Identify which cell holds the provided text, then report its [X, Y] central coordinate. 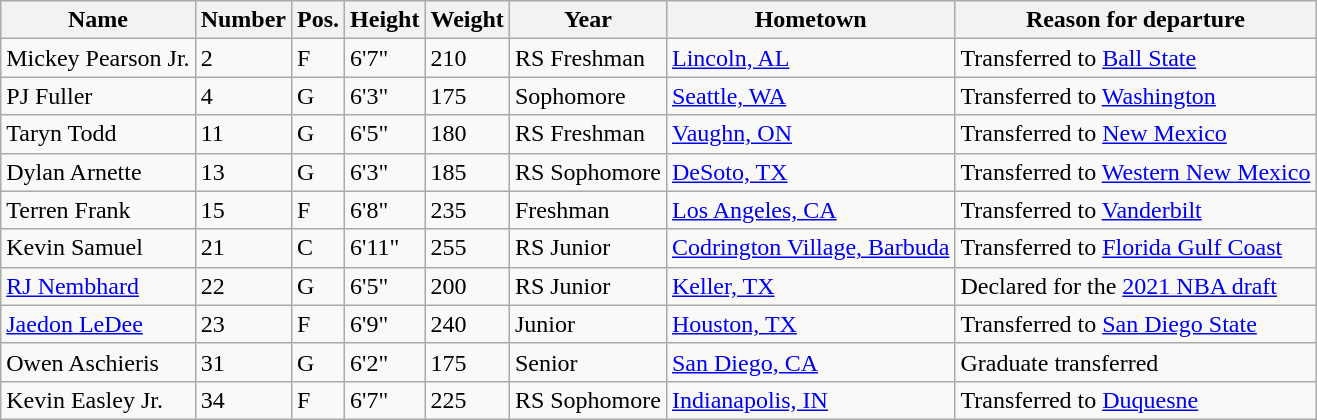
RJ Nembhard [98, 286]
Codrington Village, Barbuda [810, 248]
Reason for departure [1136, 20]
15 [243, 210]
Seattle, WA [810, 96]
2 [243, 58]
Lincoln, AL [810, 58]
Senior [588, 362]
200 [467, 286]
Name [98, 20]
13 [243, 172]
225 [467, 400]
Jaedon LeDee [98, 324]
Year [588, 20]
Transferred to Vanderbilt [1136, 210]
Graduate transferred [1136, 362]
Kevin Samuel [98, 248]
DeSoto, TX [810, 172]
6'2" [385, 362]
Dylan Arnette [98, 172]
235 [467, 210]
11 [243, 134]
Owen Aschieris [98, 362]
6'8" [385, 210]
23 [243, 324]
210 [467, 58]
Transferred to Florida Gulf Coast [1136, 248]
Houston, TX [810, 324]
Vaughn, ON [810, 134]
Kevin Easley Jr. [98, 400]
Transferred to Western New Mexico [1136, 172]
Number [243, 20]
Declared for the 2021 NBA draft [1136, 286]
Los Angeles, CA [810, 210]
Transferred to San Diego State [1136, 324]
C [318, 248]
6'9" [385, 324]
34 [243, 400]
Freshman [588, 210]
PJ Fuller [98, 96]
San Diego, CA [810, 362]
Hometown [810, 20]
Pos. [318, 20]
22 [243, 286]
240 [467, 324]
Indianapolis, IN [810, 400]
Transferred to Duquesne [1136, 400]
6'11" [385, 248]
255 [467, 248]
Transferred to New Mexico [1136, 134]
Height [385, 20]
185 [467, 172]
Transferred to Washington [1136, 96]
Taryn Todd [98, 134]
Transferred to Ball State [1136, 58]
Keller, TX [810, 286]
4 [243, 96]
31 [243, 362]
Mickey Pearson Jr. [98, 58]
Junior [588, 324]
Sophomore [588, 96]
Terren Frank [98, 210]
180 [467, 134]
Weight [467, 20]
21 [243, 248]
